Extract the [x, y] coordinate from the center of the cell holding the provided text.  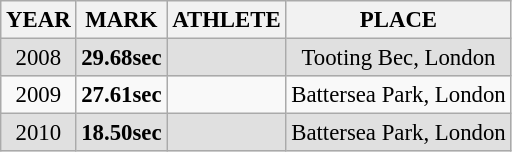
29.68sec [122, 58]
ATHLETE [226, 20]
YEAR [38, 20]
2008 [38, 58]
PLACE [398, 20]
Tooting Bec, London [398, 58]
18.50sec [122, 133]
2009 [38, 95]
MARK [122, 20]
2010 [38, 133]
27.61sec [122, 95]
